Provide the [x, y] coordinate of the cell's center where the given text is located.  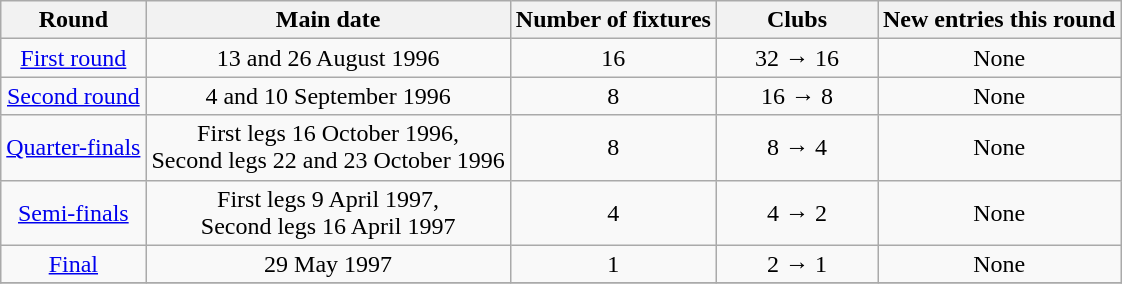
First round [74, 58]
Round [74, 20]
Quarter-finals [74, 148]
Number of fixtures [613, 20]
New entries this round [1000, 20]
Main date [328, 20]
2 → 1 [796, 264]
16 → 8 [796, 96]
16 [613, 58]
4 → 2 [796, 212]
8 → 4 [796, 148]
1 [613, 264]
Clubs [796, 20]
First legs 16 October 1996,Second legs 22 and 23 October 1996 [328, 148]
Semi-finals [74, 212]
4 [613, 212]
13 and 26 August 1996 [328, 58]
29 May 1997 [328, 264]
Second round [74, 96]
4 and 10 September 1996 [328, 96]
First legs 9 April 1997,Second legs 16 April 1997 [328, 212]
Final [74, 264]
32 → 16 [796, 58]
